Find where the given text appears and provide that cell's center as (X, Y) coordinate. 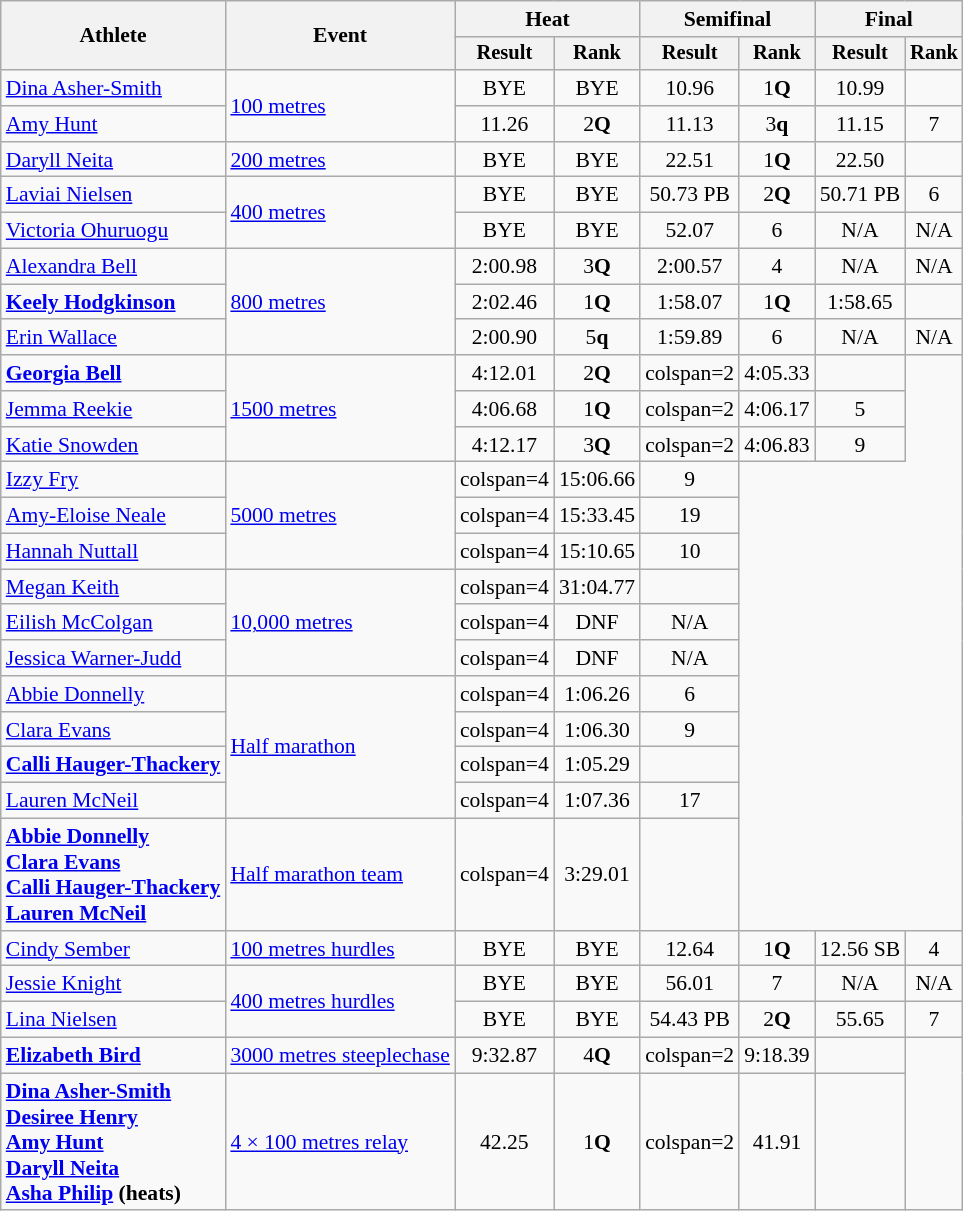
12.64 (690, 949)
4:06.68 (504, 409)
Georgia Bell (114, 373)
Amy-Eloise Neale (114, 516)
4Q (597, 1056)
2:00.90 (504, 338)
10,000 metres (340, 622)
Alexandra Bell (114, 267)
Hannah Nuttall (114, 552)
9:32.87 (504, 1056)
3:29.01 (597, 875)
11.13 (690, 124)
Erin Wallace (114, 338)
Heat (548, 19)
Izzy Fry (114, 480)
10.99 (860, 88)
3q (776, 124)
55.65 (860, 1020)
400 metres (340, 212)
10.96 (690, 88)
4:05.33 (776, 373)
Daryll Neita (114, 160)
10 (690, 552)
22.50 (860, 160)
Dina Asher-Smith (114, 88)
Lauren McNeil (114, 801)
22.51 (690, 160)
1:06.26 (597, 694)
56.01 (690, 984)
5q (597, 338)
4:12.01 (504, 373)
4:12.17 (504, 445)
Jessica Warner-Judd (114, 658)
Dina Asher-SmithDesiree HenryAmy HuntDaryll NeitaAsha Philip (heats) (114, 1142)
400 metres hurdles (340, 1002)
31:04.77 (597, 587)
Half marathon (340, 747)
Keely Hodgkinson (114, 302)
1:58.65 (860, 302)
Laviai Nielsen (114, 195)
Katie Snowden (114, 445)
Victoria Ohuruogu (114, 231)
Cindy Sember (114, 949)
12.56 SB (860, 949)
1:07.36 (597, 801)
2:00.57 (690, 267)
1:05.29 (597, 765)
15:10.65 (597, 552)
100 metres (340, 106)
2:02.46 (504, 302)
17 (690, 801)
Abbie Donnelly (114, 694)
Half marathon team (340, 875)
4:06.83 (776, 445)
15:06.66 (597, 480)
Event (340, 36)
Amy Hunt (114, 124)
5000 metres (340, 516)
1:06.30 (597, 730)
1500 metres (340, 408)
15:33.45 (597, 516)
54.43 PB (690, 1020)
Lina Nielsen (114, 1020)
Semifinal (728, 19)
Athlete (114, 36)
3000 metres steeplechase (340, 1056)
50.71 PB (860, 195)
5 (860, 409)
2:00.98 (504, 267)
Jemma Reekie (114, 409)
Final (889, 19)
Megan Keith (114, 587)
50.73 PB (690, 195)
Eilish McColgan (114, 623)
200 metres (340, 160)
4:06.17 (776, 409)
Elizabeth Bird (114, 1056)
9:18.39 (776, 1056)
52.07 (690, 231)
41.91 (776, 1142)
800 metres (340, 302)
19 (690, 516)
11.15 (860, 124)
Calli Hauger-Thackery (114, 765)
1:59.89 (690, 338)
Abbie DonnellyClara EvansCalli Hauger-ThackeryLauren McNeil (114, 875)
42.25 (504, 1142)
Jessie Knight (114, 984)
100 metres hurdles (340, 949)
1:58.07 (690, 302)
Clara Evans (114, 730)
11.26 (504, 124)
4 × 100 metres relay (340, 1142)
